Determine the (x, y) coordinate at the center of the cell enclosing the given text.  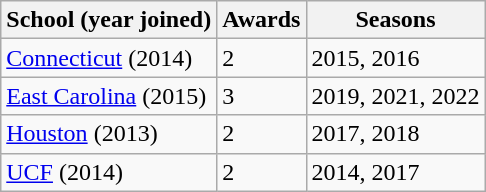
Connecticut (2014) (109, 58)
2019, 2021, 2022 (396, 96)
2017, 2018 (396, 134)
East Carolina (2015) (109, 96)
2014, 2017 (396, 172)
Seasons (396, 20)
Awards (262, 20)
Houston (2013) (109, 134)
School (year joined) (109, 20)
3 (262, 96)
2015, 2016 (396, 58)
UCF (2014) (109, 172)
